From the cell containing the given text, extract its center point as [X, Y] coordinate. 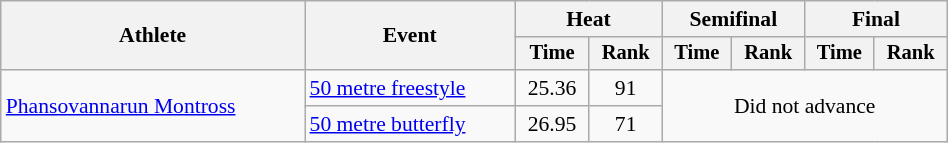
25.36 [552, 88]
Semifinal [733, 19]
Heat [588, 19]
50 metre freestyle [410, 88]
Did not advance [804, 106]
Athlete [153, 36]
Phansovannarun Montross [153, 106]
71 [626, 124]
26.95 [552, 124]
50 metre butterfly [410, 124]
Event [410, 36]
91 [626, 88]
Final [876, 19]
